For the text-containing cell, return its midpoint in (X, Y) coordinate format. 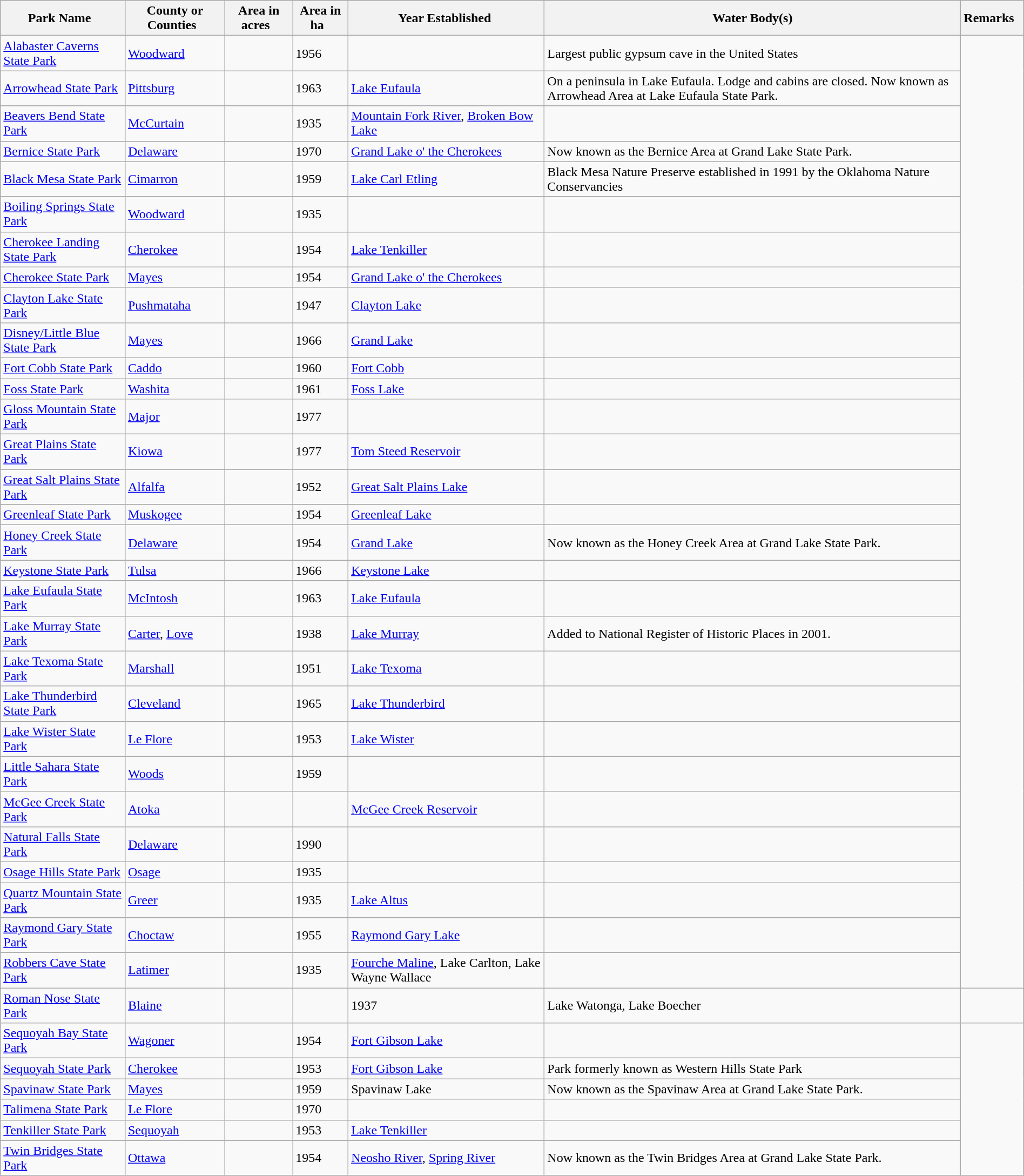
McGee Creek Reservoir (446, 809)
1961 (321, 388)
Black Mesa Nature Preserve established in 1991 by the Oklahoma Nature Conservancies (753, 179)
Foss Lake (446, 388)
Quartz Mountain State Park (63, 900)
Lake Murray State Park (63, 633)
Boiling Springs State Park (63, 214)
Park formerly known as Western Hills State Park (753, 1069)
Blaine (175, 1006)
Keystone State Park (63, 570)
Carter, Love (175, 633)
Clayton Lake State Park (63, 305)
Greenleaf State Park (63, 515)
Clayton Lake (446, 305)
Spavinaw Lake (446, 1089)
Great Salt Plains Lake (446, 487)
Natural Falls State Park (63, 844)
Tenkiller State Park (63, 1130)
Foss State Park (63, 388)
Arrowhead State Park (63, 89)
Choctaw (175, 936)
1955 (321, 936)
Lake Carl Etling (446, 179)
Added to National Register of Historic Places in 2001. (753, 633)
Cherokee State Park (63, 277)
1956 (321, 53)
1965 (321, 703)
Remarks (992, 18)
Little Sahara State Park (63, 774)
Keystone Lake (446, 570)
Tulsa (175, 570)
Woods (175, 774)
Now known as the Honey Creek Area at Grand Lake State Park. (753, 542)
Osage Hills State Park (63, 872)
Lake Thunderbird (446, 703)
Gloss Mountain State Park (63, 417)
Kiowa (175, 452)
Fourche Maline, Lake Carlton, Lake Wayne Wallace (446, 970)
Osage (175, 872)
Now known as the Bernice Area at Grand Lake State Park. (753, 151)
Lake Altus (446, 900)
Cleveland (175, 703)
Muskogee (175, 515)
Sequoyah (175, 1130)
Great Salt Plains State Park (63, 487)
Lake Murray (446, 633)
Atoka (175, 809)
Area in acres (259, 18)
Greenleaf Lake (446, 515)
Marshall (175, 669)
Washita (175, 388)
1960 (321, 368)
Latimer (175, 970)
Alfalfa (175, 487)
Cherokee Landing State Park (63, 250)
Greer (175, 900)
Talimena State Park (63, 1110)
1990 (321, 844)
Tom Steed Reservoir (446, 452)
Park Name (63, 18)
Sequoyah State Park (63, 1069)
Bernice State Park (63, 151)
Now known as the Spavinaw Area at Grand Lake State Park. (753, 1089)
Raymond Gary Lake (446, 936)
Honey Creek State Park (63, 542)
Twin Bridges State Park (63, 1158)
Disney/Little Blue State Park (63, 340)
Spavinaw State Park (63, 1089)
1947 (321, 305)
Robbers Cave State Park (63, 970)
Pittsburg (175, 89)
Area in ha (321, 18)
Year Established (446, 18)
Lake Eufaula State Park (63, 599)
McGee Creek State Park (63, 809)
Lake Watonga, Lake Boecher (753, 1006)
Ottawa (175, 1158)
Wagoner (175, 1040)
Beavers Bend State Park (63, 123)
Fort Cobb (446, 368)
Mountain Fork River, Broken Bow Lake (446, 123)
County or Counties (175, 18)
Caddo (175, 368)
1938 (321, 633)
McIntosh (175, 599)
Major (175, 417)
Largest public gypsum cave in the United States (753, 53)
Lake Wister (446, 739)
Roman Nose State Park (63, 1006)
Now known as the Twin Bridges Area at Grand Lake State Park. (753, 1158)
Neosho River, Spring River (446, 1158)
Raymond Gary State Park (63, 936)
Black Mesa State Park (63, 179)
Fort Cobb State Park (63, 368)
1952 (321, 487)
Lake Texoma State Park (63, 669)
Water Body(s) (753, 18)
Lake Texoma (446, 669)
Pushmataha (175, 305)
On a peninsula in Lake Eufaula. Lodge and cabins are closed. Now known as Arrowhead Area at Lake Eufaula State Park. (753, 89)
McCurtain (175, 123)
Sequoyah Bay State Park (63, 1040)
Lake Thunderbird State Park (63, 703)
1951 (321, 669)
Alabaster Caverns State Park (63, 53)
1937 (446, 1006)
Lake Wister State Park (63, 739)
Great Plains State Park (63, 452)
Cimarron (175, 179)
